Detect which cell encompasses the target text, then output its (X, Y) center coordinate. 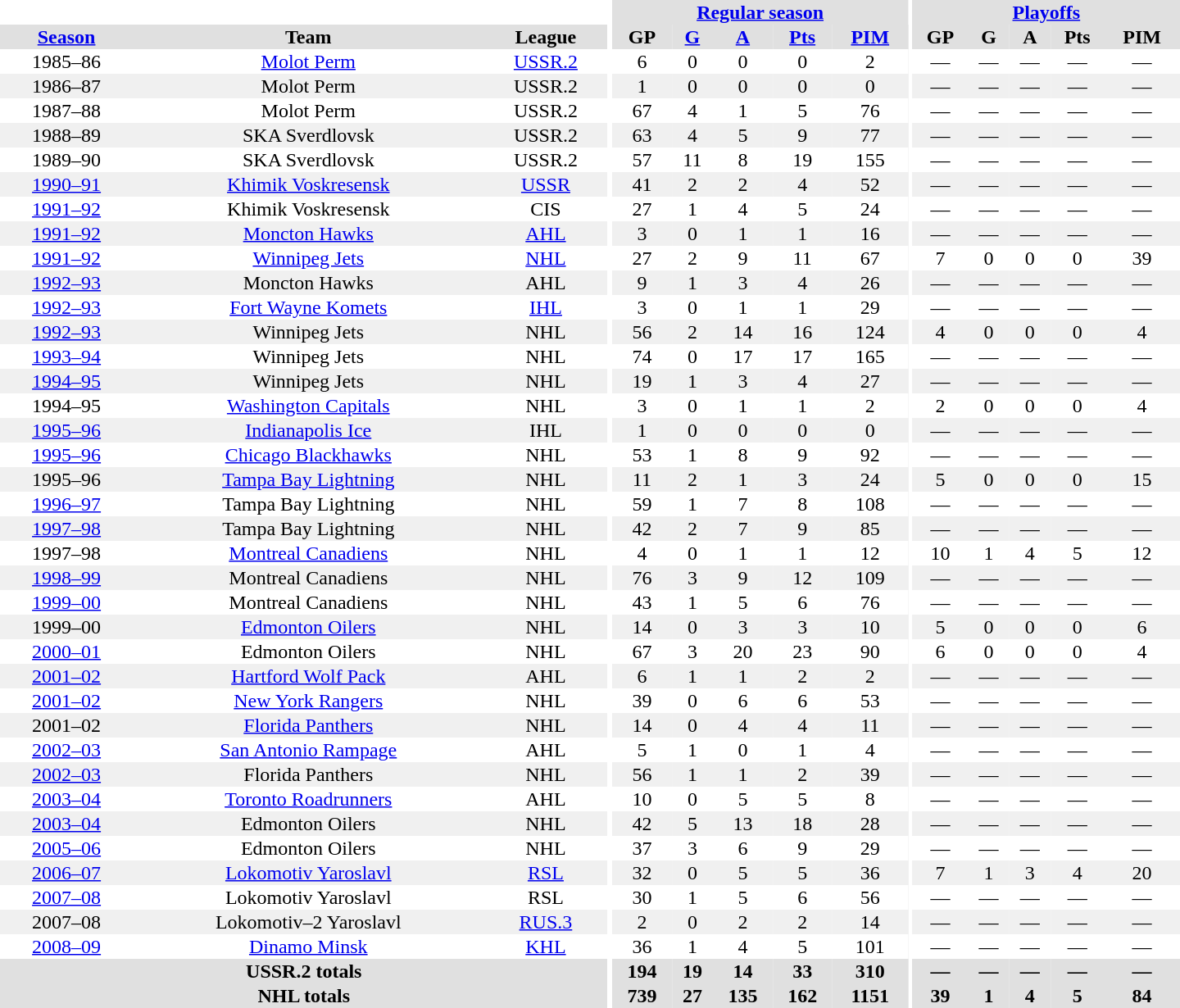
Fort Wayne Komets (308, 307)
1993–94 (66, 356)
162 (803, 996)
124 (870, 332)
135 (742, 996)
30 (642, 897)
57 (642, 160)
1989–90 (66, 160)
739 (642, 996)
23 (803, 652)
84 (1142, 996)
310 (870, 971)
1996–97 (66, 504)
165 (870, 356)
Season (66, 37)
63 (642, 135)
Toronto Roadrunners (308, 799)
74 (642, 356)
Playoffs (1046, 12)
Dinamo Minsk (308, 947)
League (546, 37)
Team (308, 37)
52 (870, 184)
2008–09 (66, 947)
101 (870, 947)
New York Rangers (308, 701)
194 (642, 971)
2000–01 (66, 652)
CIS (546, 209)
San Antonio Rampage (308, 750)
KHL (546, 947)
2006–07 (66, 873)
1151 (870, 996)
1988–89 (66, 135)
155 (870, 160)
26 (870, 283)
Chicago Blackhawks (308, 455)
15 (1142, 479)
33 (803, 971)
59 (642, 504)
85 (870, 529)
109 (870, 578)
1987–88 (66, 111)
Indianapolis Ice (308, 430)
92 (870, 455)
1986–87 (66, 86)
1998–99 (66, 578)
USSR (546, 184)
41 (642, 184)
108 (870, 504)
1985–86 (66, 61)
RUS.3 (546, 922)
Lokomotiv–2 Yaroslavl (308, 922)
28 (870, 824)
43 (642, 602)
2005–06 (66, 848)
USSR.2 totals (303, 971)
1990–91 (66, 184)
Regular season (760, 12)
Washington Capitals (308, 406)
18 (803, 824)
37 (642, 848)
NHL totals (303, 996)
13 (742, 824)
32 (642, 873)
90 (870, 652)
77 (870, 135)
Hartford Wolf Pack (308, 676)
